Find where the given text appears and provide that cell's center as (X, Y) coordinate. 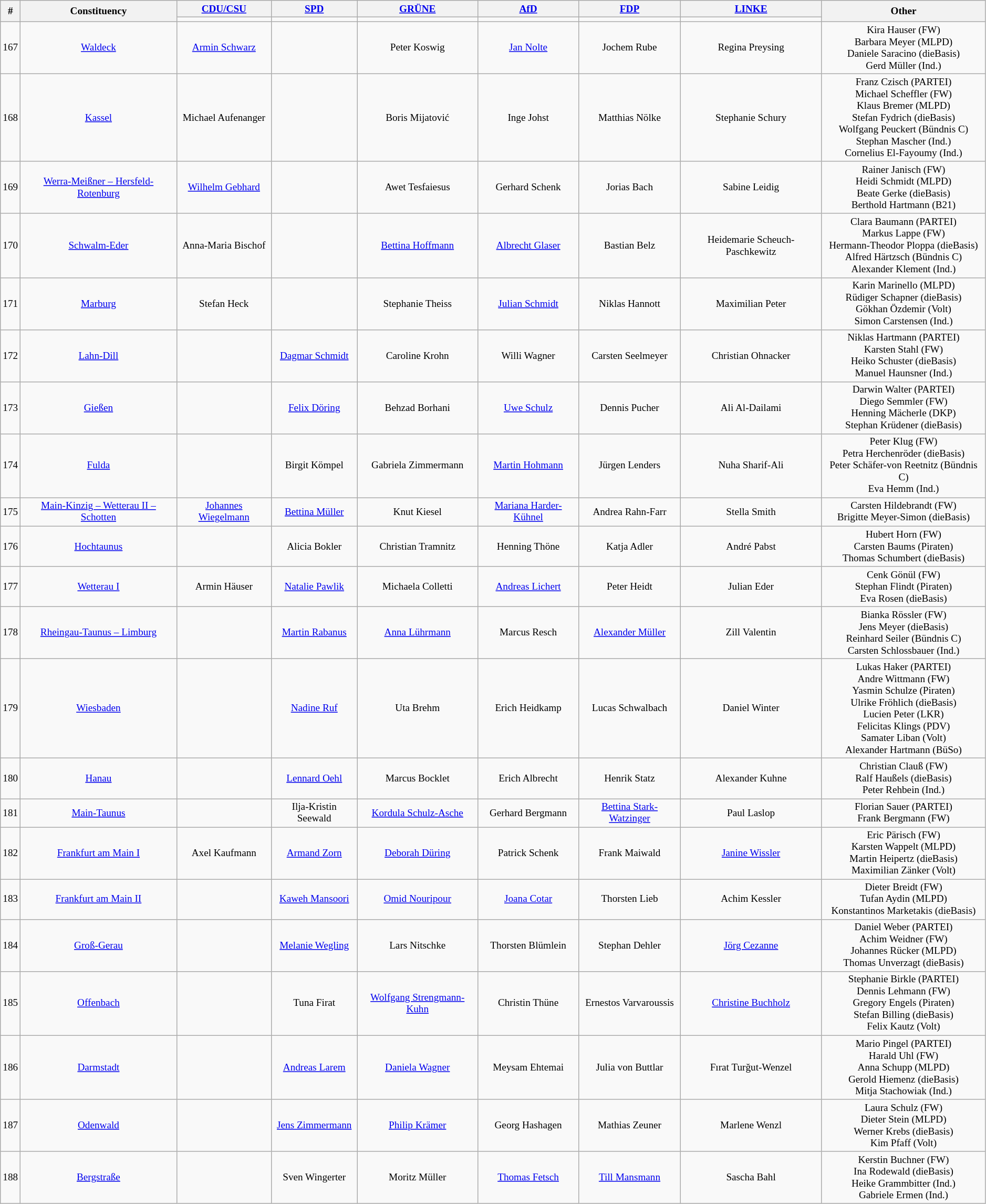
Anna-Maria Bischof (224, 245)
Stephan Dehler (630, 945)
Armand Zorn (314, 852)
Andreas Larem (314, 1067)
Maximilian Peter (751, 304)
Alicia Bokler (314, 547)
182 (11, 852)
Jan Nolte (528, 47)
Alexander Kuhne (751, 779)
Lennard Oehl (314, 779)
Mariana Harder-Kühnel (528, 512)
179 (11, 708)
Axel Kaufmann (224, 852)
Peter Klug (FW)Petra Herchenröder (dieBasis)Peter Schäfer-von Reetnitz (Bündnis C)Eva Hemm (Ind.) (904, 466)
Florian Sauer (PARTEI)Frank Bergmann (FW) (904, 812)
Stefan Heck (224, 304)
Erich Albrecht (528, 779)
Regina Preysing (751, 47)
Daniela Wagner (417, 1067)
Niklas Hannott (630, 304)
Thorsten Lieb (630, 900)
Frankfurt am Main II (99, 900)
178 (11, 633)
Kerstin Buchner (FW)Ina Rodewald (dieBasis)Heike Grammbitter (Ind.)Gabriele Ermen (Ind.) (904, 1177)
Melanie Wegling (314, 945)
Marlene Wenzl (751, 1126)
Knut Kiesel (417, 512)
Gabriela Zimmermann (417, 466)
Nuha Sharif-Ali (751, 466)
Christian Tramnitz (417, 547)
Kassel (99, 118)
Fulda (99, 466)
Gießen (99, 408)
Julian Eder (751, 586)
CDU/CSU (224, 9)
Marcus Bocklet (417, 779)
Bianka Rössler (FW)Jens Meyer (dieBasis)Reinhard Seiler (Bündnis C)Carsten Schlossbauer (Ind.) (904, 633)
Omid Nouripour (417, 900)
Henning Thöne (528, 547)
Bettina Hoffmann (417, 245)
Dagmar Schmidt (314, 355)
Bettina Stark-Watzinger (630, 812)
Martin Rabanus (314, 633)
Ernestos Varvaroussis (630, 1003)
Andrea Rahn-Farr (630, 512)
Stephanie Schury (751, 118)
169 (11, 187)
Nadine Ruf (314, 708)
Michael Aufenanger (224, 118)
177 (11, 586)
Meysam Ehtemai (528, 1067)
Sven Wingerter (314, 1177)
Philip Krämer (417, 1126)
186 (11, 1067)
Jochem Rube (630, 47)
Johannes Wiegelmann (224, 512)
Main-Kinzig – Wetterau II – Schotten (99, 512)
Peter Heidt (630, 586)
175 (11, 512)
174 (11, 466)
Darmstadt (99, 1067)
167 (11, 47)
FDP (630, 9)
183 (11, 900)
Boris Mijatović (417, 118)
Mario Pingel (PARTEI)Harald Uhl (FW)Anna Schupp (MLPD)Gerold Hiemenz (dieBasis)Mitja Stachowiak (Ind.) (904, 1067)
Hubert Horn (FW)Carsten Baums (Piraten)Thomas Schumbert (dieBasis) (904, 547)
Alexander Müller (630, 633)
Tuna Firat (314, 1003)
Constituency (99, 12)
Caroline Krohn (417, 355)
Michaela Colletti (417, 586)
Sascha Bahl (751, 1177)
Schwalm-Eder (99, 245)
Marcus Resch (528, 633)
Uwe Schulz (528, 408)
Dieter Breidt (FW)Tufan Aydin (MLPD)Konstantinos Marketakis (dieBasis) (904, 900)
Stella Smith (751, 512)
Odenwald (99, 1126)
# (11, 12)
181 (11, 812)
Georg Hashagen (528, 1126)
Stephanie Birkle (PARTEI)Dennis Lehmann (FW)Gregory Engels (Piraten)Stefan Billing (dieBasis)Felix Kautz (Volt) (904, 1003)
171 (11, 304)
Till Mansmann (630, 1177)
Patrick Schenk (528, 852)
Christin Thüne (528, 1003)
172 (11, 355)
Ali Al-Dailami (751, 408)
Daniel Winter (751, 708)
Natalie Pawlik (314, 586)
Christine Buchholz (751, 1003)
Gerhard Schenk (528, 187)
André Pabst (751, 547)
AfD (528, 9)
Frankfurt am Main I (99, 852)
Wilhelm Gebhard (224, 187)
Kordula Schulz-Asche (417, 812)
Hochtaunus (99, 547)
Birgit Kömpel (314, 466)
Felix Döring (314, 408)
Gerhard Bergmann (528, 812)
Joana Cotar (528, 900)
Julian Schmidt (528, 304)
Mathias Zeuner (630, 1126)
Rainer Janisch (FW)Heidi Schmidt (MLPD)Beate Gerke (dieBasis)Berthold Hartmann (B21) (904, 187)
Offenbach (99, 1003)
Thomas Fetsch (528, 1177)
Eric Pärisch (FW)Karsten Wappelt (MLPD)Martin Heipertz (dieBasis)Maximilian Zänker (Volt) (904, 852)
Inge Johst (528, 118)
Werra-Meißner – Hersfeld-Rotenburg (99, 187)
Thorsten Blümlein (528, 945)
Wiesbaden (99, 708)
Lucas Schwalbach (630, 708)
Zill Valentin (751, 633)
Armin Häuser (224, 586)
Jörg Cezanne (751, 945)
176 (11, 547)
Lars Nitschke (417, 945)
Dennis Pucher (630, 408)
185 (11, 1003)
Other (904, 12)
Bastian Belz (630, 245)
173 (11, 408)
Katja Adler (630, 547)
187 (11, 1126)
Bergstraße (99, 1177)
Clara Baumann (PARTEI)Markus Lappe (FW)Hermann-Theodor Ploppa (dieBasis)Alfred Härtzsch (Bündnis C)Alexander Klement (Ind.) (904, 245)
Kaweh Mansoori (314, 900)
Christian Clauß (FW)Ralf Haußels (dieBasis)Peter Rehbein (Ind.) (904, 779)
Groß-Gerau (99, 945)
Karin Marinello (MLPD)Rüdiger Schapner (dieBasis)Gökhan Özdemir (Volt)Simon Carstensen (Ind.) (904, 304)
Peter Koswig (417, 47)
Hanau (99, 779)
Anna Lührmann (417, 633)
Bettina Müller (314, 512)
Behzad Borhani (417, 408)
Rheingau-Taunus – Limburg (99, 633)
Lahn-Dill (99, 355)
Fırat Turğut-Wenzel (751, 1067)
Wetterau I (99, 586)
Uta Brehm (417, 708)
Awet Tesfaiesus (417, 187)
Matthias Nölke (630, 118)
170 (11, 245)
Kira Hauser (FW)Barbara Meyer (MLPD)Daniele Saracino (dieBasis)Gerd Müller (Ind.) (904, 47)
Daniel Weber (PARTEI)Achim Weidner (FW)Johannes Rücker (MLPD)Thomas Unverzagt (dieBasis) (904, 945)
Jürgen Lenders (630, 466)
Carsten Hildebrandt (FW)Brigitte Meyer-Simon (dieBasis) (904, 512)
Ilja-Kristin Seewald (314, 812)
Albrecht Glaser (528, 245)
Niklas Hartmann (PARTEI)Karsten Stahl (FW)Heiko Schuster (dieBasis)Manuel Haunsner (Ind.) (904, 355)
SPD (314, 9)
Marburg (99, 304)
Julia von Buttlar (630, 1067)
Achim Kessler (751, 900)
168 (11, 118)
Laura Schulz (FW)Dieter Stein (MLPD)Werner Krebs (dieBasis)Kim Pfaff (Volt) (904, 1126)
Martin Hohmann (528, 466)
Wolfgang Strengmann-Kuhn (417, 1003)
188 (11, 1177)
Christian Ohnacker (751, 355)
Waldeck (99, 47)
180 (11, 779)
Erich Heidkamp (528, 708)
Deborah Düring (417, 852)
Henrik Statz (630, 779)
Carsten Seelmeyer (630, 355)
Jens Zimmermann (314, 1126)
Moritz Müller (417, 1177)
Armin Schwarz (224, 47)
Andreas Lichert (528, 586)
LINKE (751, 9)
Cenk Gönül (FW)Stephan Flindt (Piraten)Eva Rosen (dieBasis) (904, 586)
GRÜNE (417, 9)
Main-Taunus (99, 812)
Darwin Walter (PARTEI)Diego Semmler (FW)Henning Mächerle (DKP)Stephan Krüdener (dieBasis) (904, 408)
184 (11, 945)
Paul Laslop (751, 812)
Stephanie Theiss (417, 304)
Jorias Bach (630, 187)
Willi Wagner (528, 355)
Janine Wissler (751, 852)
Frank Maiwald (630, 852)
Sabine Leidig (751, 187)
Heidemarie Scheuch-Paschkewitz (751, 245)
